Locate the cell with the specified text and output its (x, y) center coordinate. 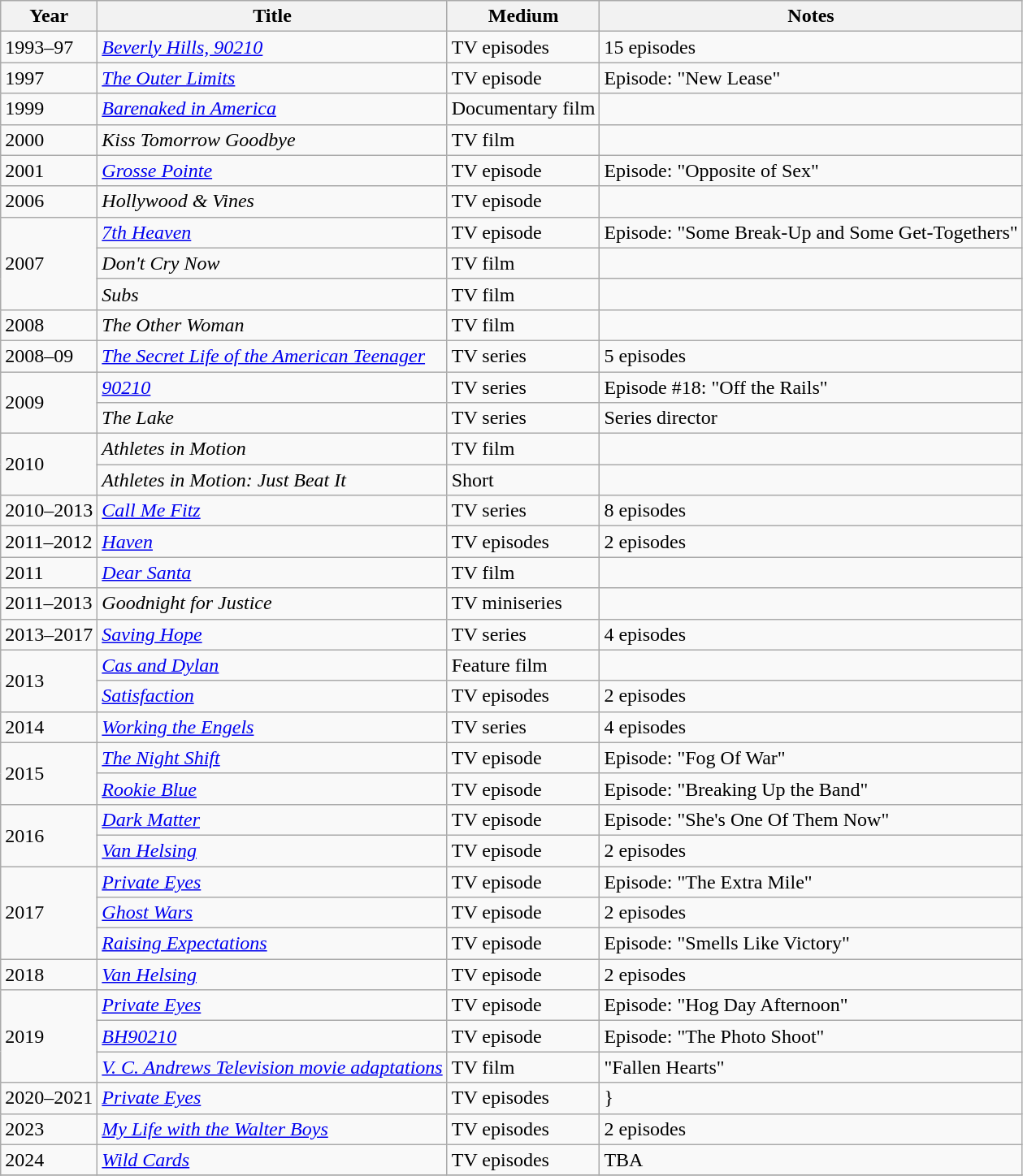
Episode: "Breaking Up the Band" (811, 789)
2010 (49, 465)
Episode: "The Photo Shoot" (811, 1036)
Working the Engels (272, 727)
2015 (49, 773)
Hollywood & Vines (272, 201)
Episode: "Fog Of War" (811, 758)
My Life with the Walter Boys (272, 1129)
1999 (49, 109)
2011–2012 (49, 542)
2023 (49, 1129)
Saving Hope (272, 634)
Episode #18: "Off the Rails" (811, 387)
2010–2013 (49, 511)
Beverly Hills, 90210 (272, 47)
Title (272, 16)
Raising Expectations (272, 944)
2008–09 (49, 356)
Goodnight for Justice (272, 603)
2014 (49, 727)
1993–97 (49, 47)
2013–2017 (49, 634)
} (811, 1098)
2011–2013 (49, 603)
8 episodes (811, 511)
2020–2021 (49, 1098)
Athletes in Motion: Just Beat It (272, 480)
TV miniseries (523, 603)
The Lake (272, 418)
2000 (49, 140)
Athletes in Motion (272, 449)
Rookie Blue (272, 789)
The Other Woman (272, 325)
Episode: "New Lease" (811, 78)
Documentary film (523, 109)
Cas and Dylan (272, 665)
2011 (49, 573)
Dear Santa (272, 573)
Episode: "Hog Day Afternoon" (811, 1005)
Medium (523, 16)
V. C. Andrews Television movie adaptations (272, 1067)
2024 (49, 1160)
Call Me Fitz (272, 511)
Episode: "She's One Of Them Now" (811, 819)
BH90210 (272, 1036)
Year (49, 16)
The Outer Limits (272, 78)
Episode: "Smells Like Victory" (811, 944)
2017 (49, 912)
Short (523, 480)
15 episodes (811, 47)
2006 (49, 201)
The Secret Life of the American Teenager (272, 356)
Episode: "The Extra Mile" (811, 881)
Dark Matter (272, 819)
Subs (272, 294)
2013 (49, 681)
Kiss Tomorrow Goodbye (272, 140)
2007 (49, 263)
Notes (811, 16)
"Fallen Hearts" (811, 1067)
2019 (49, 1036)
Grosse Pointe (272, 171)
2016 (49, 835)
Barenaked in America (272, 109)
2008 (49, 325)
Haven (272, 542)
Wild Cards (272, 1160)
2018 (49, 975)
Satisfaction (272, 696)
1997 (49, 78)
Ghost Wars (272, 913)
Episode: "Some Break-Up and Some Get-Togethers" (811, 232)
5 episodes (811, 356)
2001 (49, 171)
7th Heaven (272, 232)
Series director (811, 418)
TBA (811, 1160)
Episode: "Opposite of Sex" (811, 171)
90210 (272, 387)
The Night Shift (272, 758)
Feature film (523, 665)
Don't Cry Now (272, 263)
2009 (49, 403)
